Determine the (x, y) coordinate at the center of the cell enclosing the given text.  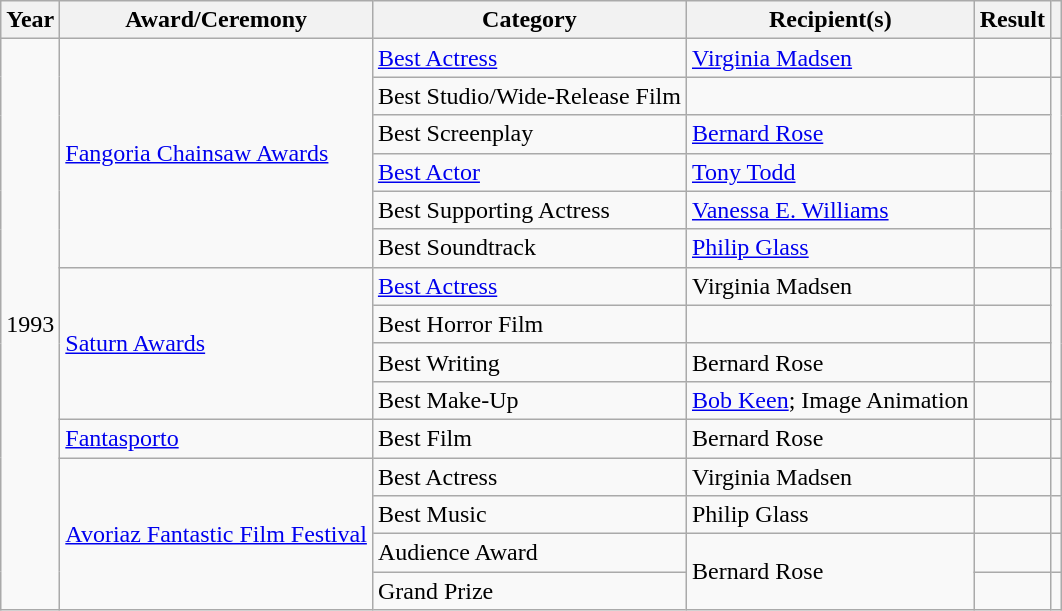
Result (1012, 20)
Best Screenplay (529, 134)
Best Actor (529, 172)
Best Music (529, 515)
Fangoria Chainsaw Awards (216, 153)
Avoriaz Fantastic Film Festival (216, 534)
Best Film (529, 438)
Tony Todd (830, 172)
Audience Award (529, 553)
Best Soundtrack (529, 248)
Vanessa E. Williams (830, 210)
Best Horror Film (529, 324)
Recipient(s) (830, 20)
Best Supporting Actress (529, 210)
1993 (30, 324)
Award/Ceremony (216, 20)
Saturn Awards (216, 343)
Fantasporto (216, 438)
Year (30, 20)
Bob Keen; Image Animation (830, 400)
Best Make-Up (529, 400)
Best Writing (529, 362)
Best Studio/Wide-Release Film (529, 96)
Grand Prize (529, 591)
Category (529, 20)
